Identify which cell holds the provided text, then report its (X, Y) central coordinate. 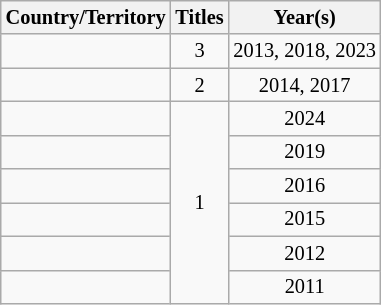
2024 (304, 118)
2013, 2018, 2023 (304, 51)
2 (199, 85)
2014, 2017 (304, 85)
1 (199, 202)
2011 (304, 287)
Year(s) (304, 17)
2016 (304, 186)
Country/Territory (86, 17)
2015 (304, 219)
2012 (304, 253)
3 (199, 51)
Titles (199, 17)
2019 (304, 152)
